Detect which cell encompasses the target text, then output its [x, y] center coordinate. 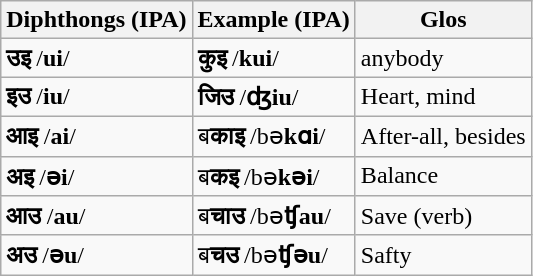
After-all, besides [443, 136]
Safty [443, 255]
Balance [443, 176]
Diphthongs (IPA) [96, 20]
उइ /ui/ [96, 58]
बचाउ /bəʧau/ [274, 216]
Heart, mind [443, 97]
Example (IPA) [274, 20]
anybody [443, 58]
अइ /əi/ [96, 176]
बचउ /bəʧəu/ [274, 255]
बकइ /bəkəi/ [274, 176]
बकाइ /bəkɑi/ [274, 136]
जिउ /ʤiu/ [274, 97]
आउ /au/ [96, 216]
Glos [443, 20]
Save (verb) [443, 216]
कुइ /kui/ [274, 58]
अउ /əu/ [96, 255]
इउ /iu/ [96, 97]
आइ /ai/ [96, 136]
